Scan for the cell matching the given text and deliver its (x, y) coordinate at center. 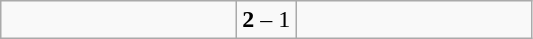
2 – 1 (266, 20)
